Detect which cell encompasses the target text, then output its [X, Y] center coordinate. 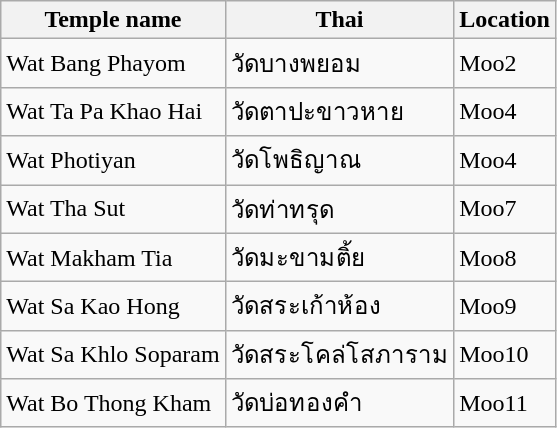
วัดสระโคล่โสภาราม [340, 354]
วัดโพธิญาณ [340, 160]
Thai [340, 20]
Wat Sa Kao Hong [113, 306]
Wat Photiyan [113, 160]
Moo10 [505, 354]
Wat Tha Sut [113, 208]
Moo8 [505, 258]
Wat Bang Phayom [113, 64]
วัดตาปะขาวหาย [340, 112]
Moo7 [505, 208]
Temple name [113, 20]
Wat Ta Pa Khao Hai [113, 112]
Moo9 [505, 306]
วัดบ่อทองคำ [340, 404]
วัดมะขามติ้ย [340, 258]
Wat Makham Tia [113, 258]
วัดท่าทรุด [340, 208]
Wat Bo Thong Kham [113, 404]
Moo2 [505, 64]
Location [505, 20]
Wat Sa Khlo Soparam [113, 354]
Moo11 [505, 404]
วัดสระเก้าห้อง [340, 306]
วัดบางพยอม [340, 64]
